Search for the cell housing the specified text and yield its (X, Y) center coordinate. 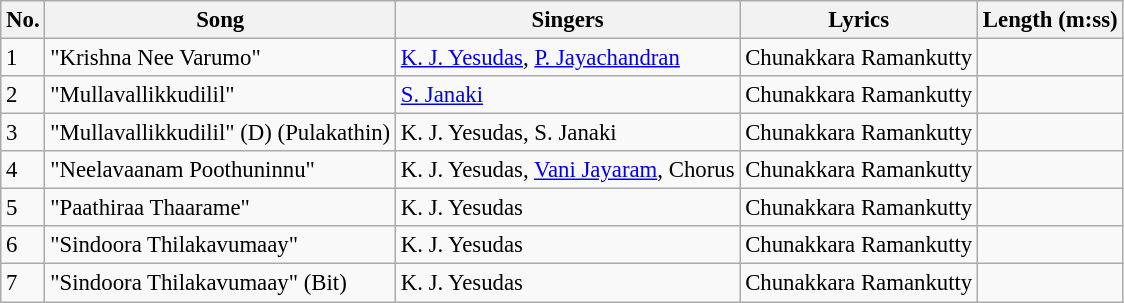
"Krishna Nee Varumo" (220, 58)
"Paathiraa Thaarame" (220, 208)
K. J. Yesudas, Vani Jayaram, Chorus (568, 170)
S. Janaki (568, 95)
Song (220, 20)
7 (23, 283)
4 (23, 170)
Lyrics (859, 20)
"Sindoora Thilakavumaay" (220, 245)
K. J. Yesudas, P. Jayachandran (568, 58)
"Sindoora Thilakavumaay" (Bit) (220, 283)
5 (23, 208)
1 (23, 58)
2 (23, 95)
Length (m:ss) (1050, 20)
3 (23, 133)
"Mullavallikkudilil" (220, 95)
No. (23, 20)
Singers (568, 20)
"Mullavallikkudilil" (D) (Pulakathin) (220, 133)
K. J. Yesudas, S. Janaki (568, 133)
"Neelavaanam Poothuninnu" (220, 170)
6 (23, 245)
